Return the (x, y) coordinate for the center point of the cell that contains the specified text.  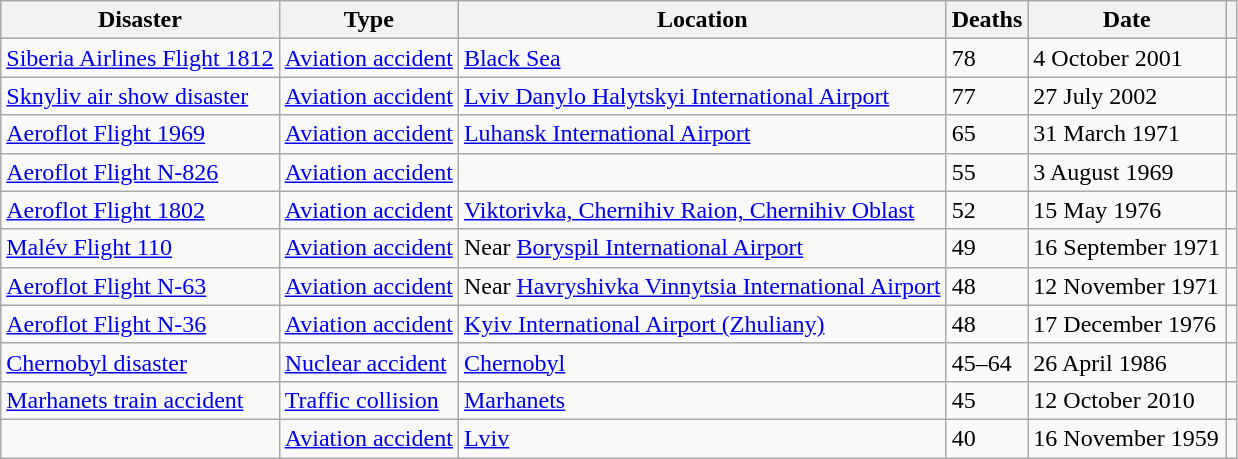
27 July 2002 (1127, 96)
12 November 1971 (1127, 286)
16 November 1959 (1127, 438)
Marhanets train accident (140, 400)
Viktorivka, Chernihiv Raion, Chernihiv Oblast (702, 210)
52 (987, 210)
45–64 (987, 362)
Malév Flight 110 (140, 248)
Location (702, 20)
Luhansk International Airport (702, 134)
45 (987, 400)
Near Havryshivka Vinnytsia International Airport (702, 286)
78 (987, 58)
26 April 1986 (1127, 362)
Aeroflot Flight 1969 (140, 134)
17 December 1976 (1127, 324)
65 (987, 134)
Near Boryspil International Airport (702, 248)
Date (1127, 20)
Traffic collision (368, 400)
15 May 1976 (1127, 210)
Aeroflot Flight N-36 (140, 324)
Marhanets (702, 400)
Type (368, 20)
Lviv Danylo Halytskyi International Airport (702, 96)
Aeroflot Flight 1802 (140, 210)
Chernobyl disaster (140, 362)
Aeroflot Flight N-826 (140, 172)
31 March 1971 (1127, 134)
Chernobyl (702, 362)
77 (987, 96)
Sknyliv air show disaster (140, 96)
Kyiv International Airport (Zhuliany) (702, 324)
3 August 1969 (1127, 172)
Black Sea (702, 58)
Deaths (987, 20)
16 September 1971 (1127, 248)
55 (987, 172)
Nuclear accident (368, 362)
40 (987, 438)
Disaster (140, 20)
Siberia Airlines Flight 1812 (140, 58)
49 (987, 248)
Lviv (702, 438)
12 October 2010 (1127, 400)
4 October 2001 (1127, 58)
Aeroflot Flight N-63 (140, 286)
